Detect which cell encompasses the target text, then output its (x, y) center coordinate. 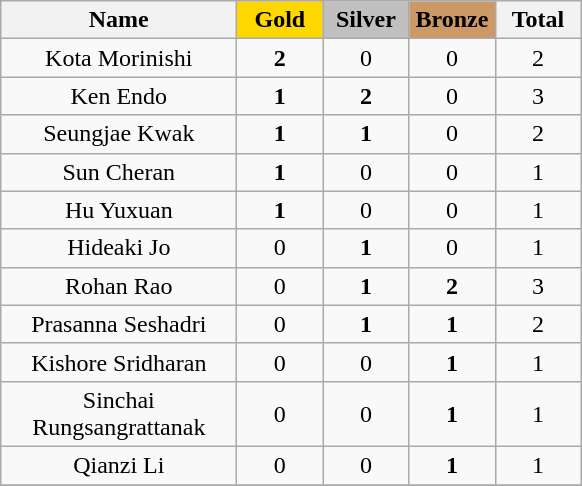
Seungjae Kwak (119, 134)
Hu Yuxuan (119, 210)
Gold (280, 20)
Name (119, 20)
Hideaki Jo (119, 248)
Kota Morinishi (119, 58)
Sun Cheran (119, 172)
Total (538, 20)
Prasanna Seshadri (119, 324)
Bronze (452, 20)
Ken Endo (119, 96)
Silver (366, 20)
Qianzi Li (119, 465)
Rohan Rao (119, 286)
Sinchai Rungsangrattanak (119, 414)
Kishore Sridharan (119, 362)
